Determine the [x, y] coordinate at the center of the cell enclosing the given text.  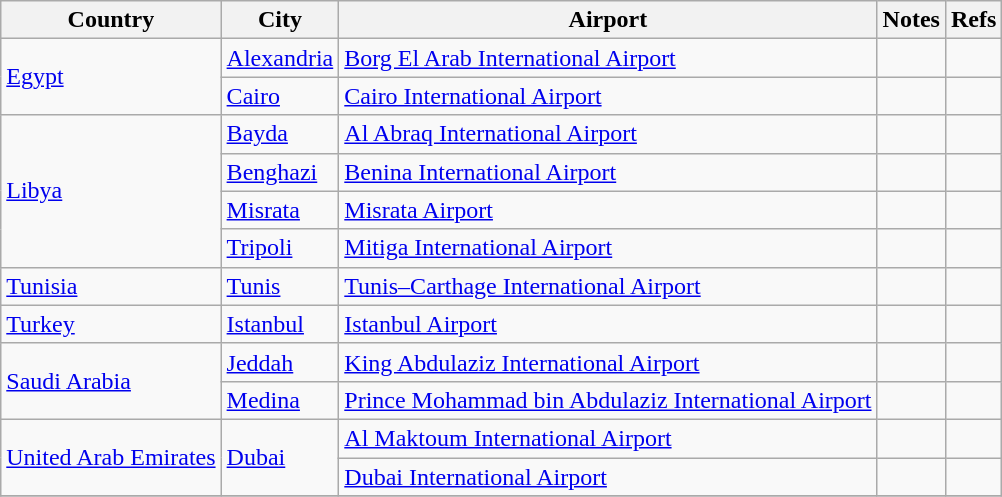
Mitiga International Airport [608, 248]
Prince Mohammad bin Abdulaziz International Airport [608, 400]
Benghazi [280, 172]
Saudi Arabia [111, 381]
Medina [280, 400]
Jeddah [280, 362]
City [280, 20]
Cairo [280, 96]
Country [111, 20]
Al Abraq International Airport [608, 134]
Misrata [280, 210]
Refs [973, 20]
Istanbul Airport [608, 324]
Cairo International Airport [608, 96]
Misrata Airport [608, 210]
Dubai International Airport [608, 477]
Airport [608, 20]
Alexandria [280, 58]
King Abdulaziz International Airport [608, 362]
Turkey [111, 324]
Borg El Arab International Airport [608, 58]
Tunisia [111, 286]
Al Maktoum International Airport [608, 438]
Istanbul [280, 324]
Tunis [280, 286]
Libya [111, 191]
Bayda [280, 134]
Dubai [280, 457]
Tripoli [280, 248]
Tunis–Carthage International Airport [608, 286]
Egypt [111, 77]
Benina International Airport [608, 172]
United Arab Emirates [111, 457]
Notes [911, 20]
